Scan for the cell matching the given text and deliver its [X, Y] coordinate at center. 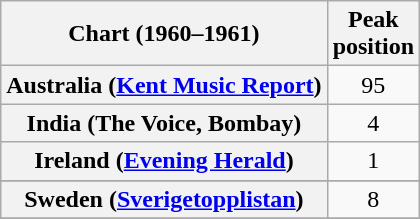
Chart (1960–1961) [164, 34]
Sweden (Sverigetopplistan) [164, 199]
India (The Voice, Bombay) [164, 123]
8 [373, 199]
4 [373, 123]
Australia (Kent Music Report) [164, 85]
Peakposition [373, 34]
95 [373, 85]
Ireland (Evening Herald) [164, 161]
1 [373, 161]
